Return [X, Y] of the center of cell containing provided text 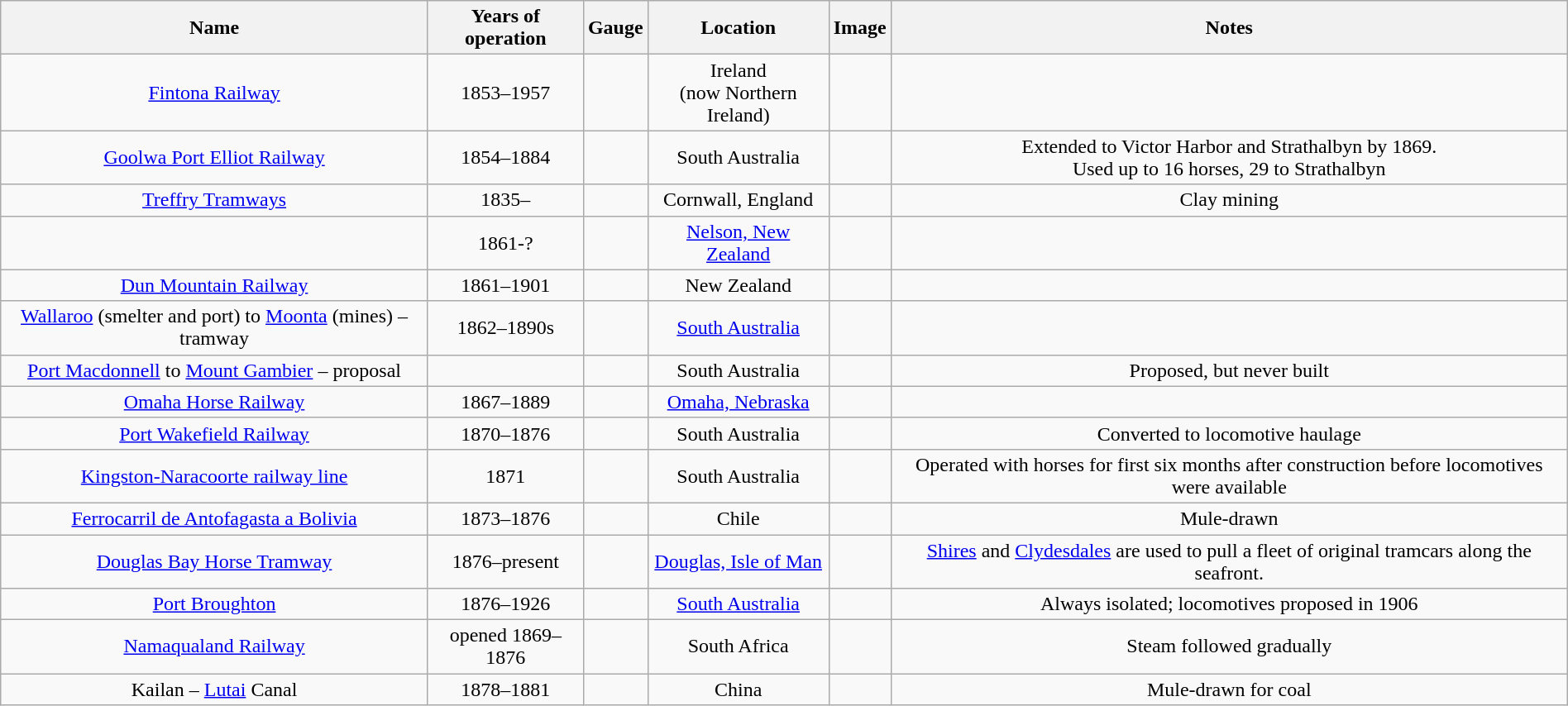
Mule-drawn for coal [1229, 689]
Port Macdonnell to Mount Gambier – proposal [215, 370]
Ireland(now Northern Ireland) [738, 93]
1870–1876 [505, 433]
Namaqualand Railway [215, 646]
Treffry Tramways [215, 200]
Converted to locomotive haulage [1229, 433]
Omaha, Nebraska [738, 402]
Douglas, Isle of Man [738, 561]
Cornwall, England [738, 200]
opened 1869–1876 [505, 646]
Ferrocarril de Antofagasta a Bolivia [215, 518]
Chile [738, 518]
Steam followed gradually [1229, 646]
China [738, 689]
1876–1926 [505, 604]
Notes [1229, 28]
Port Broughton [215, 604]
Extended to Victor Harbor and Strathalbyn by 1869.Used up to 16 horses, 29 to Strathalbyn [1229, 157]
Nelson, New Zealand [738, 243]
1862–1890s [505, 327]
Clay mining [1229, 200]
Years of operation [505, 28]
1853–1957 [505, 93]
South Africa [738, 646]
Operated with horses for first six months after construction before locomotives were available [1229, 476]
1873–1876 [505, 518]
1871 [505, 476]
Kailan – Lutai Canal [215, 689]
1867–1889 [505, 402]
Dun Mountain Railway [215, 285]
Image [860, 28]
Omaha Horse Railway [215, 402]
Shires and Clydesdales are used to pull a fleet of original tramcars along the seafront. [1229, 561]
1878–1881 [505, 689]
1861-? [505, 243]
Goolwa Port Elliot Railway [215, 157]
Location [738, 28]
Wallaroo (smelter and port) to Moonta (mines) – tramway [215, 327]
1835– [505, 200]
1876–present [505, 561]
Name [215, 28]
Douglas Bay Horse Tramway [215, 561]
Fintona Railway [215, 93]
Mule-drawn [1229, 518]
Port Wakefield Railway [215, 433]
Kingston-Naracoorte railway line [215, 476]
New Zealand [738, 285]
1861–1901 [505, 285]
Proposed, but never built [1229, 370]
Always isolated; locomotives proposed in 1906 [1229, 604]
1854–1884 [505, 157]
Gauge [615, 28]
